For the text-containing cell, return its midpoint in (x, y) coordinate format. 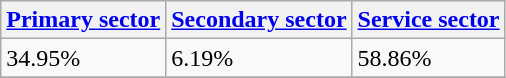
58.86% (428, 58)
Service sector (428, 20)
34.95% (84, 58)
Secondary sector (259, 20)
6.19% (259, 58)
Primary sector (84, 20)
